Pinpoint the cell where the given text exists, returning its [x, y] midpoint coordinate. 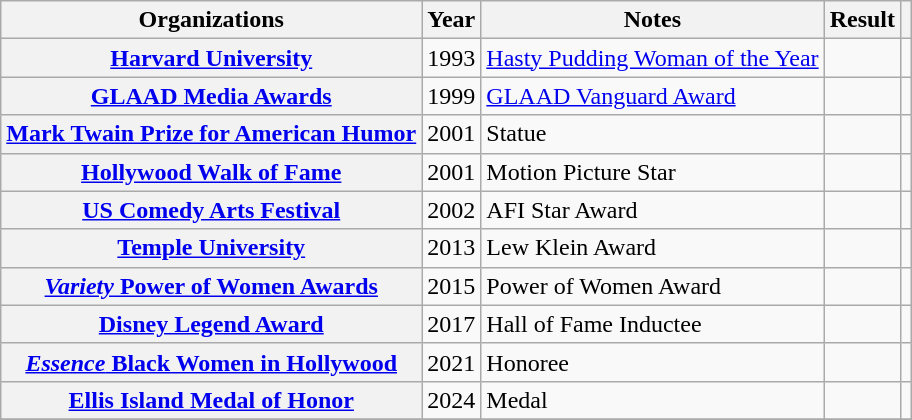
2017 [452, 324]
Essence Black Women in Hollywood [212, 362]
US Comedy Arts Festival [212, 210]
Organizations [212, 20]
GLAAD Vanguard Award [652, 96]
Hasty Pudding Woman of the Year [652, 58]
2024 [452, 400]
Honoree [652, 362]
Ellis Island Medal of Honor [212, 400]
Variety Power of Women Awards [212, 286]
Medal [652, 400]
Power of Women Award [652, 286]
1993 [452, 58]
Mark Twain Prize for American Humor [212, 134]
2002 [452, 210]
Hollywood Walk of Fame [212, 172]
Notes [652, 20]
Harvard University [212, 58]
Lew Klein Award [652, 248]
2013 [452, 248]
Result [862, 20]
1999 [452, 96]
Statue [652, 134]
Year [452, 20]
Temple University [212, 248]
2021 [452, 362]
Motion Picture Star [652, 172]
2015 [452, 286]
Hall of Fame Inductee [652, 324]
GLAAD Media Awards [212, 96]
Disney Legend Award [212, 324]
AFI Star Award [652, 210]
